Pinpoint the cell where the given text exists, returning its [X, Y] midpoint coordinate. 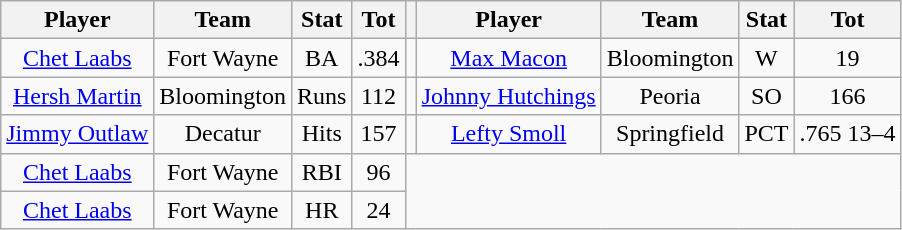
112 [378, 96]
Runs [322, 96]
19 [848, 58]
.765 13–4 [848, 134]
166 [848, 96]
Lefty Smoll [508, 134]
Hits [322, 134]
Jimmy Outlaw [78, 134]
96 [378, 172]
Decatur [223, 134]
Max Macon [508, 58]
RBI [322, 172]
Springfield [670, 134]
BA [322, 58]
Johnny Hutchings [508, 96]
.384 [378, 58]
24 [378, 210]
W [766, 58]
SO [766, 96]
HR [322, 210]
PCT [766, 134]
157 [378, 134]
Hersh Martin [78, 96]
Peoria [670, 96]
